Capture the cell that displays the provided text and extract its [X, Y] central coordinate. 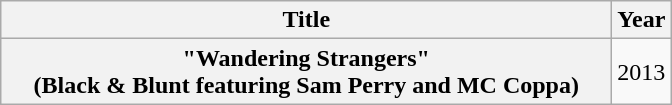
Title [306, 20]
Year [642, 20]
"Wandering Strangers"(Black & Blunt featuring Sam Perry and MC Coppa) [306, 72]
2013 [642, 72]
